Output the [X, Y] coordinate of the center of the cell containing the given text.  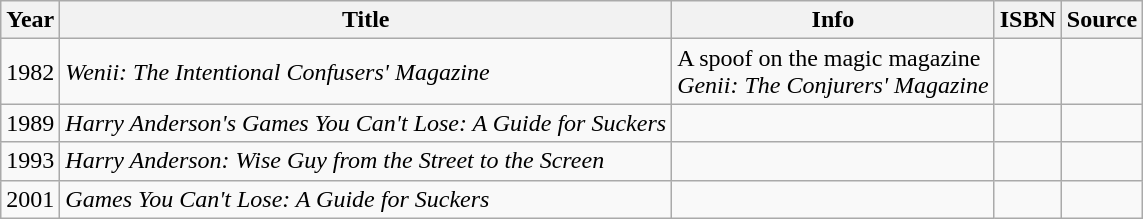
1989 [30, 123]
Source [1102, 20]
ISBN [1028, 20]
2001 [30, 199]
Games You Can't Lose: A Guide for Suckers [366, 199]
Harry Anderson's Games You Can't Lose: A Guide for Suckers [366, 123]
1982 [30, 72]
Title [366, 20]
Info [834, 20]
Wenii: The Intentional Confusers' Magazine [366, 72]
Year [30, 20]
A spoof on the magic magazineGenii: The Conjurers' Magazine [834, 72]
1993 [30, 161]
Harry Anderson: Wise Guy from the Street to the Screen [366, 161]
